Locate the cell with the specified text and output its (x, y) center coordinate. 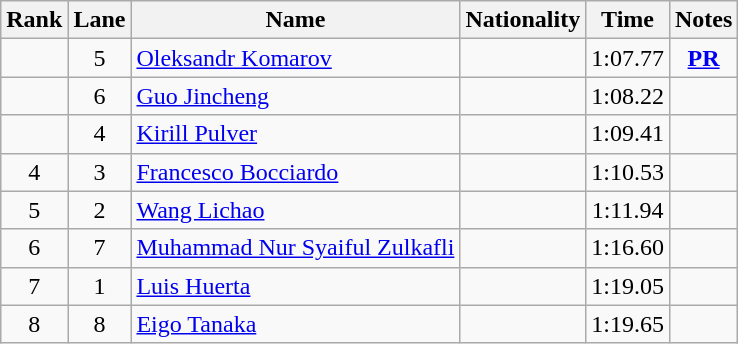
1:07.77 (628, 58)
1:11.94 (628, 210)
Francesco Bocciardo (296, 172)
1 (100, 286)
Lane (100, 20)
1:19.65 (628, 324)
Eigo Tanaka (296, 324)
1:08.22 (628, 96)
1:16.60 (628, 248)
2 (100, 210)
Time (628, 20)
Rank (34, 20)
PR (703, 58)
Oleksandr Komarov (296, 58)
3 (100, 172)
Notes (703, 20)
1:19.05 (628, 286)
Wang Lichao (296, 210)
Luis Huerta (296, 286)
Kirill Pulver (296, 134)
1:10.53 (628, 172)
1:09.41 (628, 134)
Nationality (523, 20)
Name (296, 20)
Guo Jincheng (296, 96)
Muhammad Nur Syaiful Zulkafli (296, 248)
